Provide the (X, Y) coordinate of the cell's center where the given text is located.  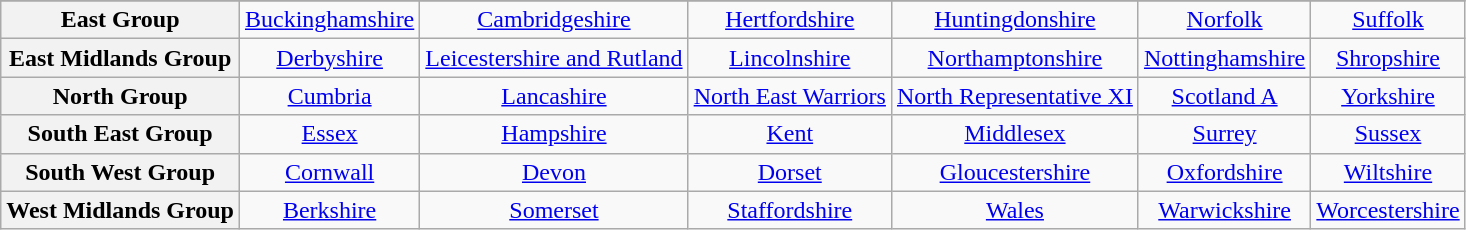
North Representative XI (1014, 96)
Nottinghamshire (1224, 58)
Essex (329, 134)
Scotland A (1224, 96)
Lancashire (554, 96)
East Midlands Group (120, 58)
Dorset (790, 172)
Huntingdonshire (1014, 20)
Yorkshire (1388, 96)
South East Group (120, 134)
Derbyshire (329, 58)
Cambridgeshire (554, 20)
Devon (554, 172)
Worcestershire (1388, 210)
Cornwall (329, 172)
Gloucestershire (1014, 172)
Oxfordshire (1224, 172)
Wales (1014, 210)
Wiltshire (1388, 172)
North East Warriors (790, 96)
Middlesex (1014, 134)
Hertfordshire (790, 20)
Norfolk (1224, 20)
Buckinghamshire (329, 20)
Warwickshire (1224, 210)
Northamptonshire (1014, 58)
East Group (120, 20)
Somerset (554, 210)
Hampshire (554, 134)
Lincolnshire (790, 58)
Berkshire (329, 210)
North Group (120, 96)
South West Group (120, 172)
Sussex (1388, 134)
Suffolk (1388, 20)
Surrey (1224, 134)
Cumbria (329, 96)
Leicestershire and Rutland (554, 58)
West Midlands Group (120, 210)
Staffordshire (790, 210)
Shropshire (1388, 58)
Kent (790, 134)
